Pinpoint the cell where the given text exists, returning its (x, y) midpoint coordinate. 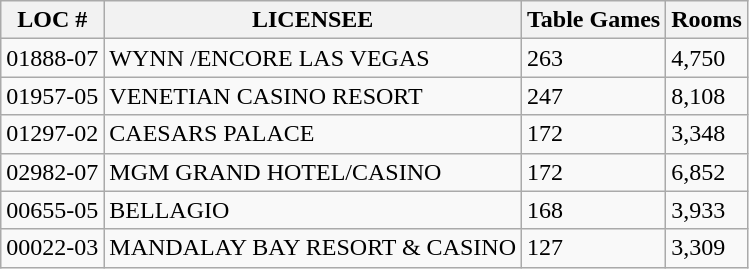
CAESARS PALACE (313, 134)
WYNN /ENCORE LAS VEGAS (313, 58)
01888-07 (52, 58)
3,933 (707, 210)
00022-03 (52, 248)
3,348 (707, 134)
8,108 (707, 96)
01297-02 (52, 134)
00655-05 (52, 210)
01957-05 (52, 96)
BELLAGIO (313, 210)
LICENSEE (313, 20)
Rooms (707, 20)
6,852 (707, 172)
VENETIAN CASINO RESORT (313, 96)
MGM GRAND HOTEL/CASINO (313, 172)
Table Games (594, 20)
LOC # (52, 20)
4,750 (707, 58)
02982-07 (52, 172)
3,309 (707, 248)
127 (594, 248)
168 (594, 210)
247 (594, 96)
263 (594, 58)
MANDALAY BAY RESORT & CASINO (313, 248)
